Locate the cell with the specified text and output its (x, y) center coordinate. 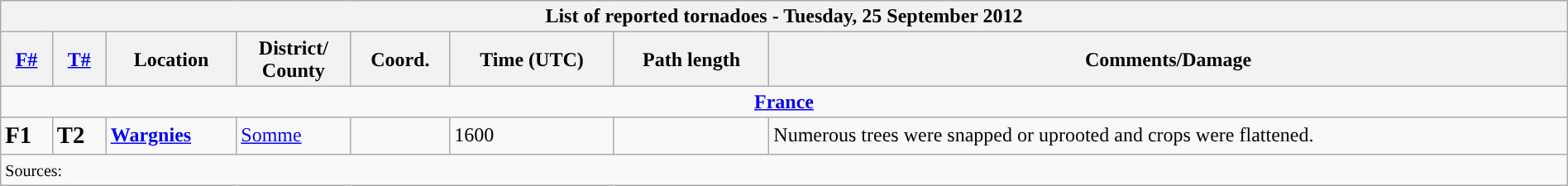
T2 (79, 136)
Numerous trees were snapped or uprooted and crops were flattened. (1168, 136)
Wargnies (171, 136)
District/County (294, 60)
Location (171, 60)
Coord. (400, 60)
Somme (294, 136)
List of reported tornadoes - Tuesday, 25 September 2012 (784, 17)
Path length (691, 60)
T# (79, 60)
Sources: (784, 169)
1600 (533, 136)
Comments/Damage (1168, 60)
F1 (26, 136)
Time (UTC) (533, 60)
France (784, 102)
F# (26, 60)
